Detect which cell encompasses the target text, then output its [x, y] center coordinate. 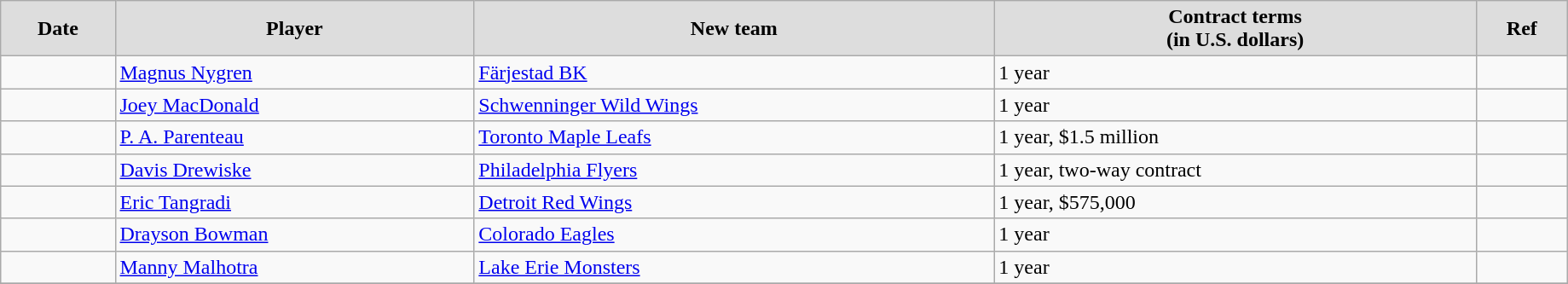
Manny Malhotra [295, 267]
Davis Drewiske [295, 170]
Magnus Nygren [295, 72]
1 year, $1.5 million [1235, 137]
Philadelphia Flyers [734, 170]
Date [58, 29]
New team [734, 29]
Toronto Maple Leafs [734, 137]
Joey MacDonald [295, 105]
Färjestad BK [734, 72]
Lake Erie Monsters [734, 267]
Contract terms(in U.S. dollars) [1235, 29]
Colorado Eagles [734, 235]
Drayson Bowman [295, 235]
Detroit Red Wings [734, 202]
Schwenninger Wild Wings [734, 105]
Eric Tangradi [295, 202]
1 year, two-way contract [1235, 170]
1 year, $575,000 [1235, 202]
Ref [1521, 29]
P. A. Parenteau [295, 137]
Player [295, 29]
